Capture the cell that displays the provided text and extract its (X, Y) central coordinate. 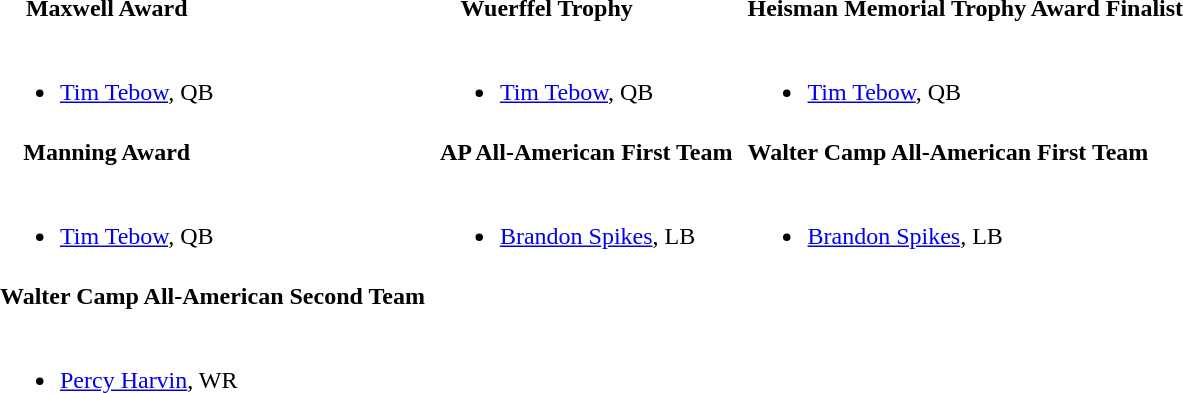
Tim Tebow, QB (546, 78)
Walter Camp All-American First Team (948, 153)
AP All-American First Team (586, 153)
